Return (X, Y) of the center of cell containing provided text 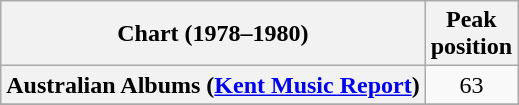
Australian Albums (Kent Music Report) (213, 85)
Chart (1978–1980) (213, 34)
Peak position (471, 34)
63 (471, 85)
